Provide the (x, y) coordinate of the cell's center where the given text is located.  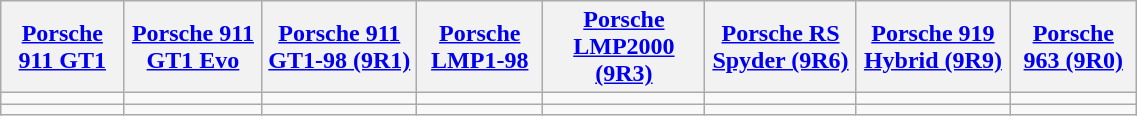
Porsche 911 GT1-98 (9R1) (339, 47)
Porsche LMP1-98 (480, 47)
Porsche LMP2000 (9R3) (624, 47)
Porsche 911 GT1 (62, 47)
Porsche 919 Hybrid (9R9) (933, 47)
Porsche 911 GT1 Evo (193, 47)
Porsche 963 (9R0) (1074, 47)
Porsche RS Spyder (9R6) (780, 47)
